Capture the cell that displays the provided text and extract its (X, Y) central coordinate. 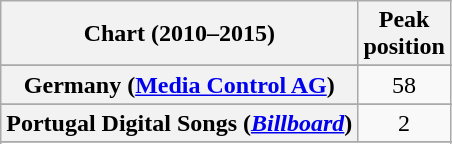
Germany (Media Control AG) (180, 85)
Peakposition (404, 34)
Chart (2010–2015) (180, 34)
Portugal Digital Songs (Billboard) (180, 123)
2 (404, 123)
58 (404, 85)
